Identify which cell holds the provided text, then report its [x, y] central coordinate. 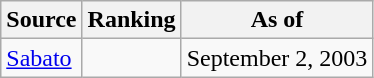
Sabato [42, 58]
Source [42, 20]
September 2, 2003 [277, 58]
Ranking [132, 20]
As of [277, 20]
